Output the (x, y) coordinate of the center of the cell containing the given text.  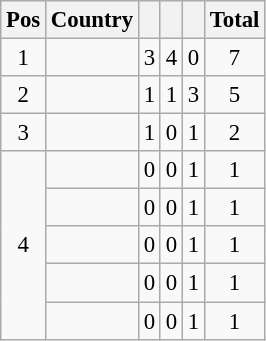
Total (234, 20)
5 (234, 95)
7 (234, 58)
Pos (24, 20)
Country (92, 20)
